Extract the (X, Y) coordinate from the center of the cell holding the provided text.  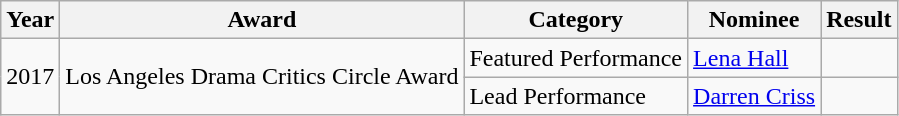
Award (262, 20)
Nominee (754, 20)
Lena Hall (754, 58)
2017 (30, 77)
Lead Performance (576, 96)
Featured Performance (576, 58)
Result (859, 20)
Darren Criss (754, 96)
Year (30, 20)
Los Angeles Drama Critics Circle Award (262, 77)
Category (576, 20)
